Return the (X, Y) coordinate for the center point of the cell that contains the specified text.  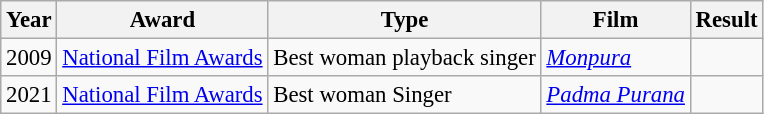
Award (162, 20)
2021 (29, 95)
2009 (29, 58)
Type (404, 20)
Year (29, 20)
Monpura (616, 58)
Best woman playback singer (404, 58)
Film (616, 20)
Padma Purana (616, 95)
Best woman Singer (404, 95)
Result (726, 20)
